Determine the (x, y) coordinate at the center of the cell enclosing the given text.  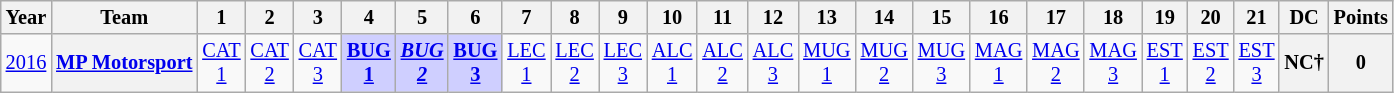
13 (826, 17)
17 (1056, 17)
11 (722, 17)
CAT2 (270, 63)
0 (1361, 63)
LEC2 (574, 63)
Team (124, 17)
7 (526, 17)
MUG3 (942, 63)
2 (270, 17)
EST1 (1165, 63)
NC† (1304, 63)
2016 (26, 63)
BUG3 (475, 63)
14 (884, 17)
EST3 (1257, 63)
21 (1257, 17)
ALC3 (773, 63)
CAT1 (221, 63)
5 (422, 17)
Points (1361, 17)
ALC2 (722, 63)
1 (221, 17)
LEC1 (526, 63)
CAT3 (318, 63)
3 (318, 17)
MAG1 (998, 63)
12 (773, 17)
6 (475, 17)
9 (623, 17)
MP Motorsport (124, 63)
MAG3 (1112, 63)
MUG2 (884, 63)
EST2 (1211, 63)
4 (369, 17)
19 (1165, 17)
10 (672, 17)
15 (942, 17)
8 (574, 17)
BUG1 (369, 63)
18 (1112, 17)
Year (26, 17)
ALC1 (672, 63)
BUG2 (422, 63)
16 (998, 17)
20 (1211, 17)
DC (1304, 17)
LEC3 (623, 63)
MUG1 (826, 63)
MAG2 (1056, 63)
